Search for the cell housing the specified text and yield its (x, y) center coordinate. 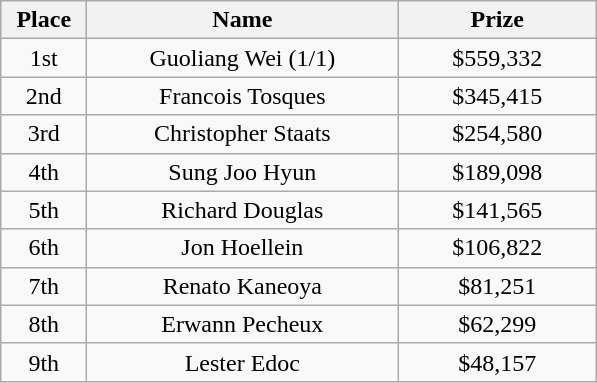
Place (44, 20)
$345,415 (498, 96)
2nd (44, 96)
$189,098 (498, 172)
$141,565 (498, 210)
Lester Edoc (242, 362)
7th (44, 286)
Guoliang Wei (1/1) (242, 58)
$254,580 (498, 134)
Prize (498, 20)
1st (44, 58)
$48,157 (498, 362)
Name (242, 20)
8th (44, 324)
Renato Kaneoya (242, 286)
$62,299 (498, 324)
$81,251 (498, 286)
5th (44, 210)
$559,332 (498, 58)
Richard Douglas (242, 210)
4th (44, 172)
9th (44, 362)
3rd (44, 134)
Erwann Pecheux (242, 324)
6th (44, 248)
Jon Hoellein (242, 248)
Sung Joo Hyun (242, 172)
Francois Tosques (242, 96)
Christopher Staats (242, 134)
$106,822 (498, 248)
